Detect which cell encompasses the target text, then output its (x, y) center coordinate. 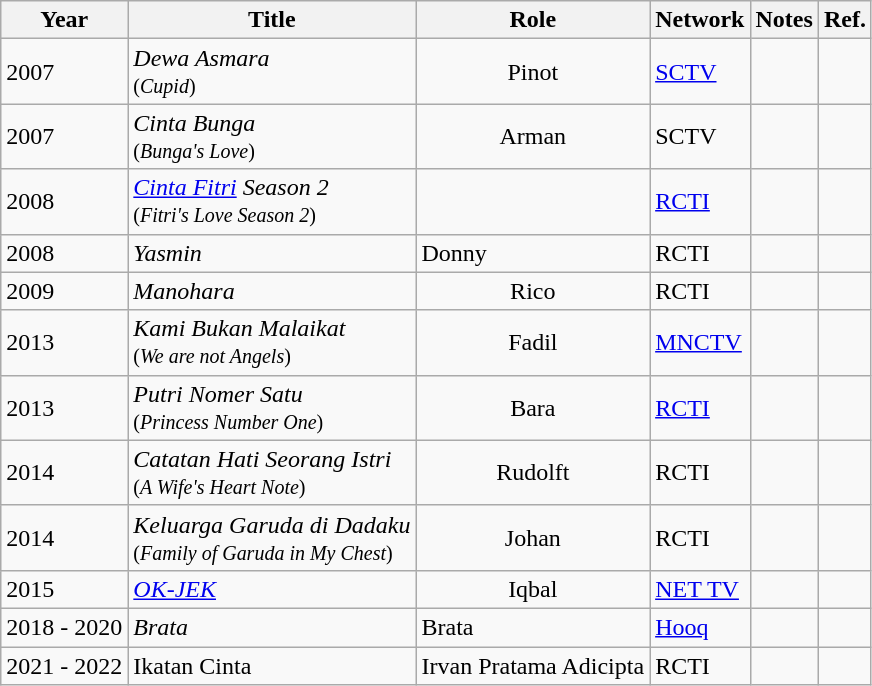
Yasmin (272, 253)
Iqbal (533, 589)
Role (533, 20)
Year (64, 20)
Ref. (844, 20)
Cinta Fitri Season 2 (Fitri's Love Season 2) (272, 202)
Notes (784, 20)
Putri Nomer Satu (Princess Number One) (272, 408)
Rudolft (533, 472)
2009 (64, 291)
Pinot (533, 72)
NET TV (700, 589)
Network (700, 20)
MNCTV (700, 342)
Dewa Asmara (Cupid) (272, 72)
Johan (533, 538)
2015 (64, 589)
Rico (533, 291)
Catatan Hati Seorang Istri (A Wife's Heart Note) (272, 472)
Manohara (272, 291)
Irvan Pratama Adicipta (533, 665)
Ikatan Cinta (272, 665)
Arman (533, 136)
Keluarga Garuda di Dadaku (Family of Garuda in My Chest) (272, 538)
Donny (533, 253)
2018 - 2020 (64, 627)
Hooq (700, 627)
2021 - 2022 (64, 665)
Title (272, 20)
Bara (533, 408)
Fadil (533, 342)
OK-JEK (272, 589)
Kami Bukan Malaikat (We are not Angels) (272, 342)
Cinta Bunga (Bunga's Love) (272, 136)
